Identify which cell holds the provided text, then report its (x, y) central coordinate. 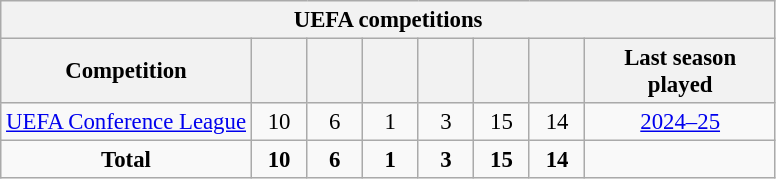
Total (126, 160)
2024–25 (680, 122)
Competition (126, 72)
UEFA Conference League (126, 122)
UEFA competitions (388, 20)
Last season played (680, 72)
